Determine the (X, Y) coordinate at the center of the cell enclosing the given text.  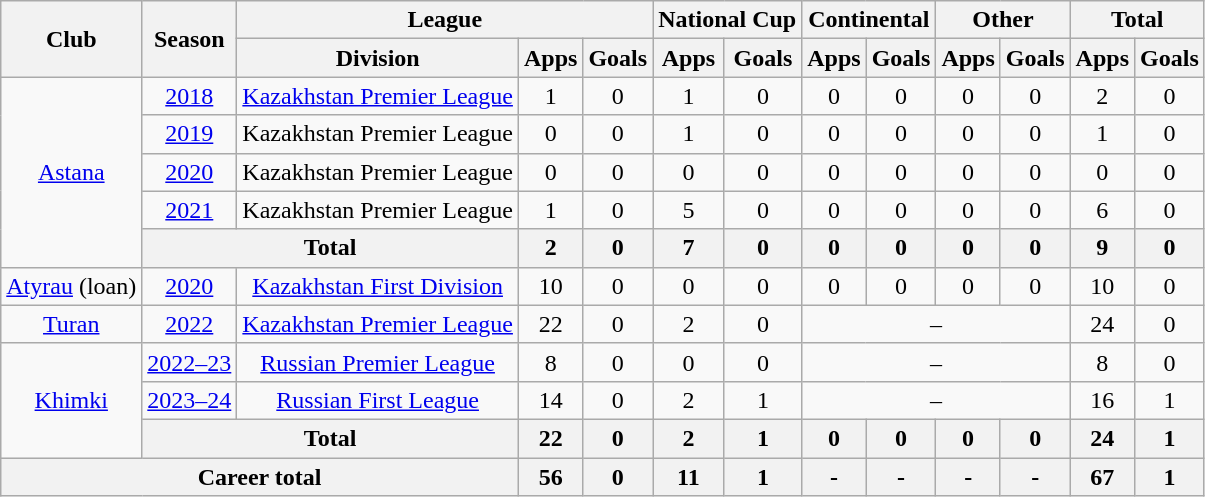
Other (1003, 20)
Season (190, 39)
National Cup (728, 20)
67 (1102, 477)
16 (1102, 400)
14 (550, 400)
5 (689, 210)
Kazakhstan First Division (378, 286)
Astana (72, 172)
Atyrau (loan) (72, 286)
Khimki (72, 400)
2022–23 (190, 362)
2018 (190, 96)
Russian First League (378, 400)
56 (550, 477)
7 (689, 248)
Division (378, 58)
11 (689, 477)
6 (1102, 210)
Russian Premier League (378, 362)
2019 (190, 134)
Continental (869, 20)
Club (72, 39)
2022 (190, 324)
2023–24 (190, 400)
League (445, 20)
9 (1102, 248)
Career total (260, 477)
2021 (190, 210)
Turan (72, 324)
